Pinpoint the cell where the given text exists, returning its [X, Y] midpoint coordinate. 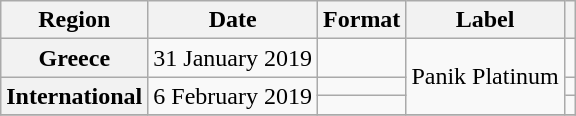
6 February 2019 [233, 96]
Panik Platinum [485, 77]
Format [362, 20]
International [74, 96]
Label [485, 20]
31 January 2019 [233, 58]
Date [233, 20]
Region [74, 20]
Greece [74, 58]
